Output the (X, Y) coordinate of the center of the cell containing the given text.  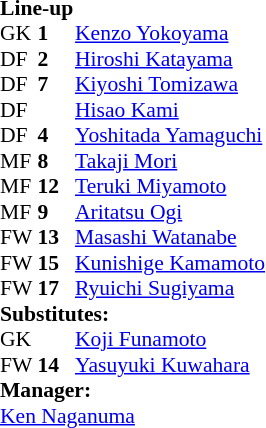
14 (57, 365)
Kenzo Yokoyama (170, 33)
9 (57, 212)
Aritatsu Ogi (170, 212)
Takaji Mori (170, 161)
4 (57, 135)
Manager: (132, 391)
Masashi Watanabe (170, 237)
7 (57, 85)
Substitutes: (132, 314)
Ryuichi Sugiyama (170, 289)
Koji Funamoto (170, 339)
2 (57, 59)
Teruki Miyamoto (170, 187)
12 (57, 187)
1 (57, 33)
13 (57, 237)
Kiyoshi Tomizawa (170, 85)
8 (57, 161)
17 (57, 289)
Kunishige Kamamoto (170, 263)
15 (57, 263)
Yasuyuki Kuwahara (170, 365)
Hiroshi Katayama (170, 59)
Hisao Kami (170, 110)
Yoshitada Yamaguchi (170, 135)
